Search for the cell housing the specified text and yield its (X, Y) center coordinate. 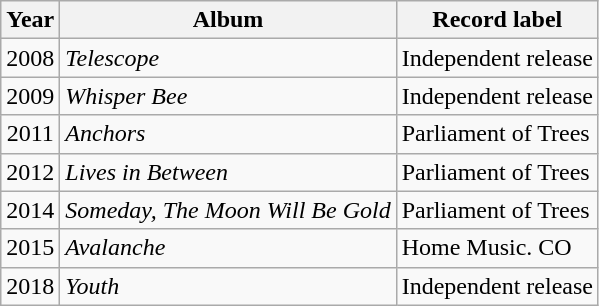
Anchors (228, 134)
Lives in Between (228, 172)
Telescope (228, 58)
2012 (30, 172)
Whisper Bee (228, 96)
Someday, The Moon Will Be Gold (228, 210)
Year (30, 20)
Youth (228, 286)
2018 (30, 286)
Album (228, 20)
2009 (30, 96)
Avalanche (228, 248)
Record label (497, 20)
2011 (30, 134)
Home Music. CO (497, 248)
2014 (30, 210)
2015 (30, 248)
2008 (30, 58)
